Determine the [X, Y] coordinate at the center of the cell enclosing the given text.  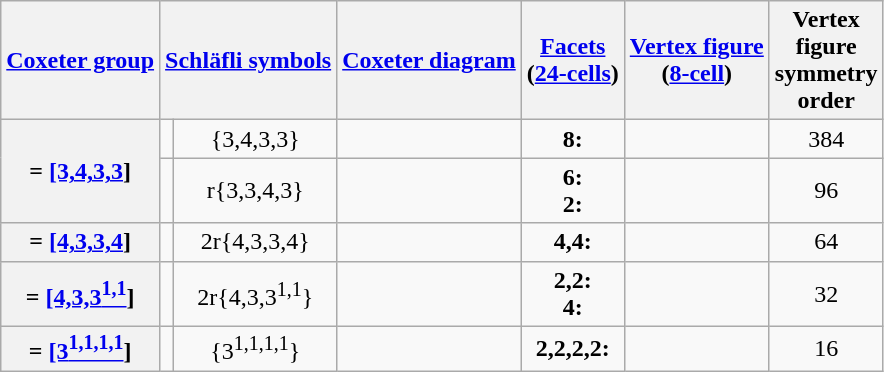
2r{4,3,3,4} [256, 242]
64 [826, 242]
= [31,1,1,1] [80, 348]
2r{4,3,31,1} [256, 294]
96 [826, 190]
r{3,3,4,3} [256, 190]
{31,1,1,1} [256, 348]
384 [826, 139]
6: 2: [572, 190]
32 [826, 294]
8: [572, 139]
Vertex figure(8-cell) [696, 60]
Coxeter group [80, 60]
Coxeter diagram [430, 60]
16 [826, 348]
Schläfli symbols [248, 60]
Vertexfiguresymmetryorder [826, 60]
2,2: 4: [572, 294]
= [4,3,31,1] [80, 294]
{3,4,3,3} [256, 139]
4,4: [572, 242]
2,2,2,2: [572, 348]
= [4,3,3,4] [80, 242]
= [3,4,3,3] [80, 172]
Facets(24-cells) [572, 60]
